Find where the given text appears and provide that cell's center as (x, y) coordinate. 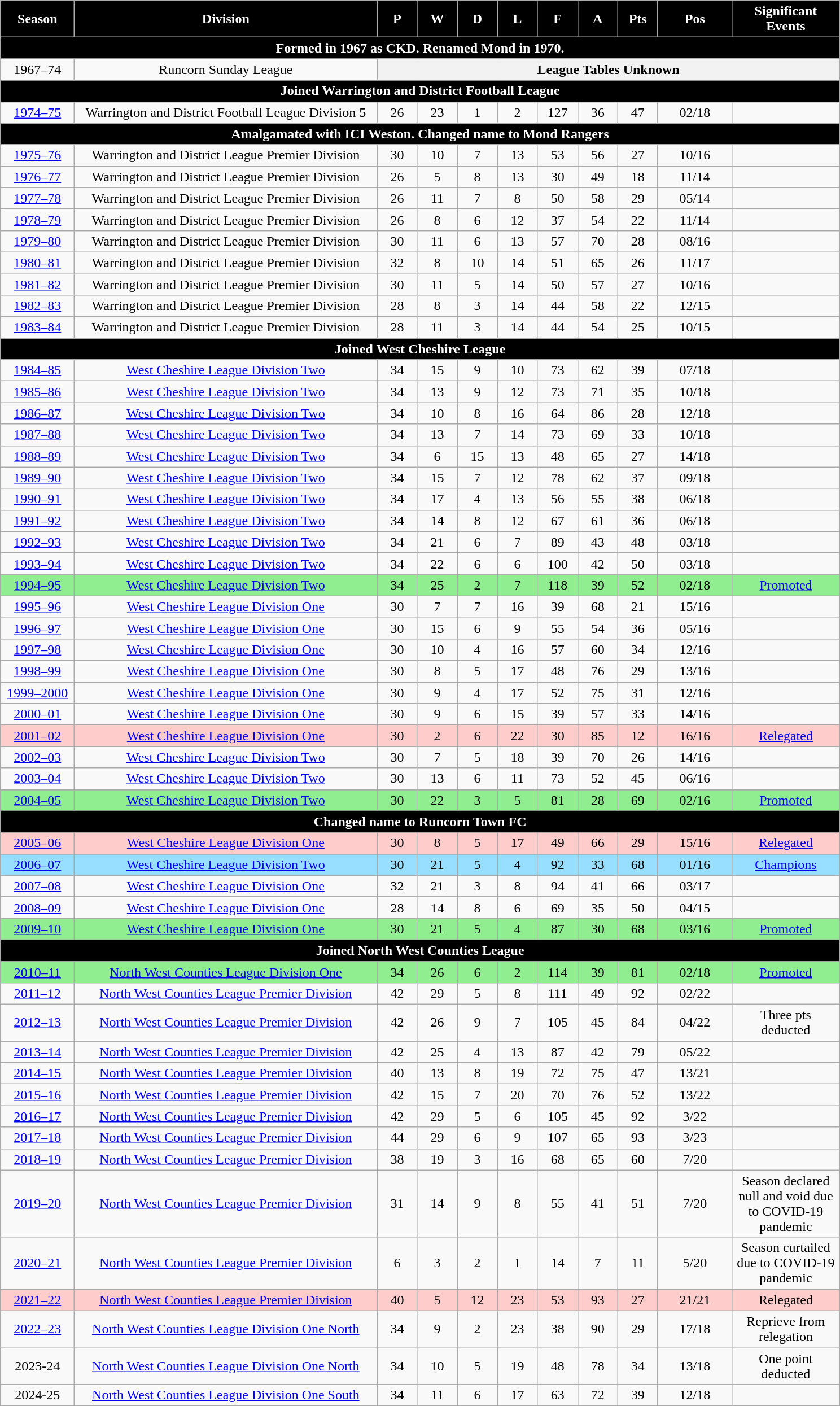
North West Counties League Division One South (226, 1395)
14/18 (694, 456)
1985–86 (37, 392)
2018–19 (37, 1159)
2017–18 (37, 1138)
Season (37, 19)
A (597, 19)
1975–76 (37, 155)
118 (558, 585)
2021–22 (37, 1300)
04/22 (694, 1023)
1978–79 (37, 220)
89 (558, 542)
05/22 (694, 1052)
16/16 (694, 736)
1992–93 (37, 542)
Season declared null and void due to COVID-19 pandemic (786, 1204)
5/20 (694, 1263)
2010–11 (37, 972)
1967–74 (37, 69)
Pos (694, 19)
F (558, 19)
1999–2000 (37, 693)
84 (638, 1023)
Warrington and District Football League Division 5 (226, 112)
Joined West Cheshire League (420, 349)
1976–77 (37, 177)
63 (558, 1395)
2024-25 (37, 1395)
86 (597, 413)
2007–08 (37, 886)
09/18 (694, 478)
2020–21 (37, 1263)
1984–85 (37, 370)
90 (597, 1329)
W (437, 19)
61 (597, 521)
1989–90 (37, 478)
1981–82 (37, 284)
1988–89 (37, 456)
10/15 (694, 328)
11/17 (694, 263)
07/18 (694, 370)
13/18 (694, 1365)
107 (558, 1138)
1979–80 (37, 241)
08/16 (694, 241)
1993–94 (37, 564)
114 (558, 972)
1997–98 (37, 650)
1980–81 (37, 263)
1986–87 (37, 413)
Significant Events (786, 19)
2000–01 (37, 714)
2001–02 (37, 736)
2015–16 (37, 1095)
1996–97 (37, 628)
04/15 (694, 907)
Pts (638, 19)
1991–92 (37, 521)
1998–99 (37, 671)
1974–75 (37, 112)
64 (558, 413)
One point deducted (786, 1365)
100 (558, 564)
05/16 (694, 628)
2014–15 (37, 1073)
Joined Warrington and District Football League (420, 91)
2005–06 (37, 843)
13/21 (694, 1073)
03/16 (694, 929)
1994–95 (37, 585)
2011–12 (37, 994)
Reprieve from relegation (786, 1329)
67 (558, 521)
1982–83 (37, 306)
L (517, 19)
71 (597, 392)
21/21 (694, 1300)
20 (517, 1095)
North West Counties League Division One (226, 972)
2022–23 (37, 1329)
05/14 (694, 198)
2008–09 (37, 907)
06/16 (694, 779)
02/16 (694, 800)
D (478, 19)
2012–13 (37, 1023)
13/16 (694, 671)
Three pts deducted (786, 1023)
12/15 (694, 306)
2004–05 (37, 800)
Formed in 1967 as CKD. Renamed Mond in 1970. (420, 48)
2003–04 (37, 779)
Champions (786, 864)
43 (597, 542)
02/22 (694, 994)
3/22 (694, 1116)
03/17 (694, 886)
111 (558, 994)
2013–14 (37, 1052)
2006–07 (37, 864)
Amalgamated with ICI Weston. Changed name to Mond Rangers (420, 134)
1995–96 (37, 606)
127 (558, 112)
Joined North West Counties League (420, 950)
1990–91 (37, 499)
2009–10 (37, 929)
2023-24 (37, 1365)
17/18 (694, 1329)
01/16 (694, 864)
1983–84 (37, 328)
League Tables Unknown (609, 69)
1987–88 (37, 435)
2002–03 (37, 757)
13/22 (694, 1095)
Changed name to Runcorn Town FC (420, 822)
Runcorn Sunday League (226, 69)
79 (638, 1052)
2016–17 (37, 1116)
P (397, 19)
3/23 (694, 1138)
Season curtailed due to COVID-19 pandemic (786, 1263)
2019–20 (37, 1204)
94 (558, 886)
1977–78 (37, 198)
85 (597, 736)
Division (226, 19)
